Return [x, y] of the center of cell containing provided text 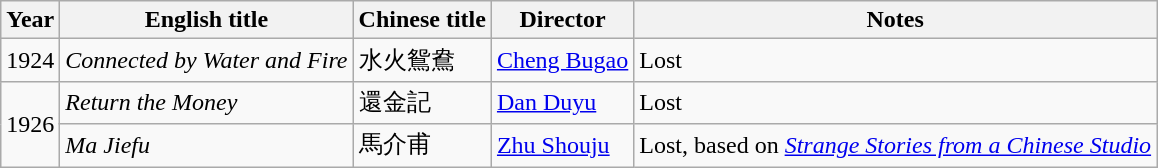
Cheng Bugao [562, 60]
Lost, based on Strange Stories from a Chinese Studio [896, 146]
Zhu Shouju [562, 146]
還金記 [422, 102]
1924 [30, 60]
1926 [30, 124]
Director [562, 20]
Notes [896, 20]
Year [30, 20]
Chinese title [422, 20]
馬介甫 [422, 146]
Return the Money [206, 102]
English title [206, 20]
Connected by Water and Fire [206, 60]
Dan Duyu [562, 102]
Ma Jiefu [206, 146]
水火鴛鴦 [422, 60]
